Output the (X, Y) coordinate of the center of the cell containing the given text.  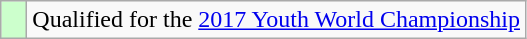
Qualified for the 2017 Youth World Championship (276, 20)
